Search for the cell housing the specified text and yield its [x, y] center coordinate. 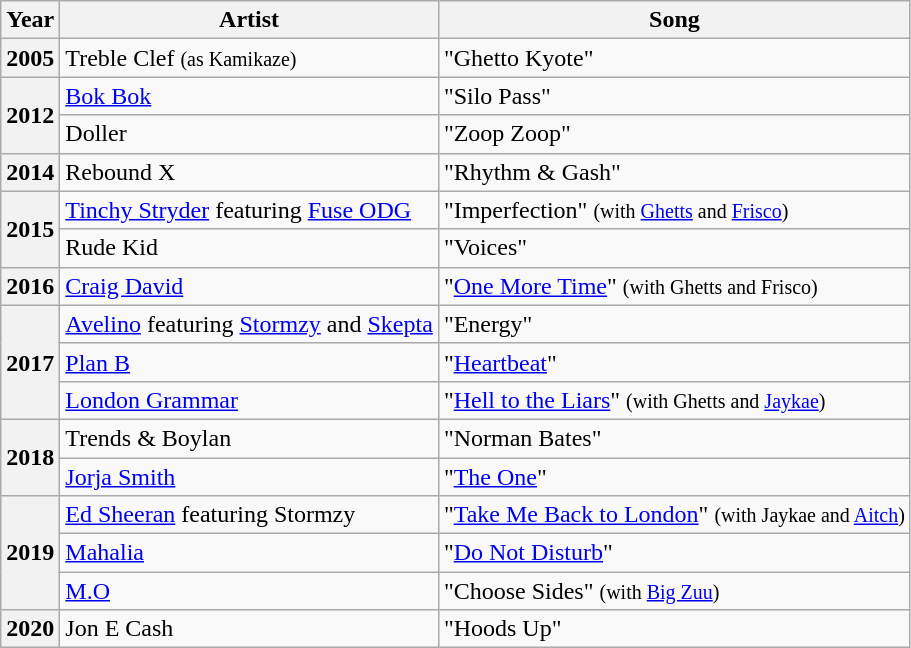
"Heartbeat" [674, 362]
"One More Time" (with Ghetts and Frisco) [674, 286]
2020 [30, 629]
Mahalia [250, 553]
Avelino featuring Stormzy and Skepta [250, 324]
2018 [30, 457]
"Hoods Up" [674, 629]
Trends & Boylan [250, 438]
2019 [30, 553]
"Zoop Zoop" [674, 134]
Rude Kid [250, 248]
Doller [250, 134]
Jorja Smith [250, 477]
2015 [30, 229]
Jon E Cash [250, 629]
2012 [30, 115]
Artist [250, 20]
Rebound X [250, 172]
"Norman Bates" [674, 438]
"Silo Pass" [674, 96]
"Do Not Disturb" [674, 553]
"Voices" [674, 248]
2016 [30, 286]
"Choose Sides" (with Big Zuu) [674, 591]
"Energy" [674, 324]
2017 [30, 362]
"Hell to the Liars" (with Ghetts and Jaykae) [674, 400]
2005 [30, 58]
London Grammar [250, 400]
Tinchy Stryder featuring Fuse ODG [250, 210]
Plan B [250, 362]
Ed Sheeran featuring Stormzy [250, 515]
"Take Me Back to London" (with Jaykae and Aitch) [674, 515]
Bok Bok [250, 96]
2014 [30, 172]
Treble Clef (as Kamikaze) [250, 58]
Year [30, 20]
"Rhythm & Gash" [674, 172]
"The One" [674, 477]
"Ghetto Kyote" [674, 58]
"Imperfection" (with Ghetts and Frisco) [674, 210]
M.O [250, 591]
Craig David [250, 286]
Song [674, 20]
